From the cell containing the given text, extract its center point as [x, y] coordinate. 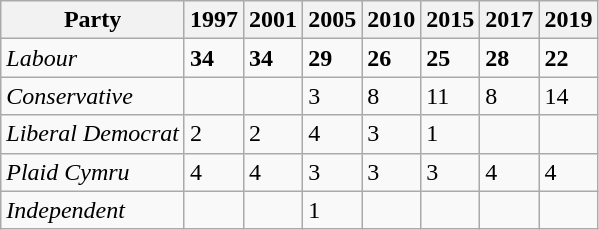
2015 [450, 20]
Conservative [93, 96]
1997 [214, 20]
14 [568, 96]
Party [93, 20]
29 [332, 58]
Labour [93, 58]
26 [392, 58]
11 [450, 96]
22 [568, 58]
2005 [332, 20]
2010 [392, 20]
28 [510, 58]
Plaid Cymru [93, 172]
2001 [274, 20]
2019 [568, 20]
Liberal Democrat [93, 134]
25 [450, 58]
Independent [93, 210]
2017 [510, 20]
